For the text-containing cell, return its midpoint in (X, Y) coordinate format. 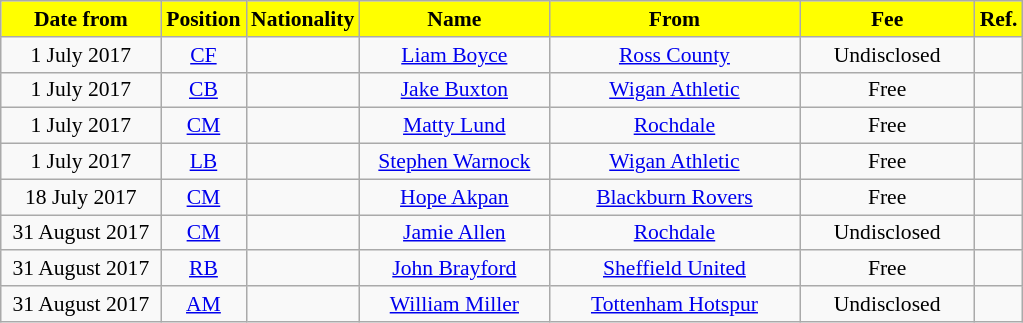
Jake Buxton (454, 90)
Nationality (302, 19)
Jamie Allen (454, 233)
Ref. (999, 19)
CF (204, 55)
William Miller (454, 304)
Tottenham Hotspur (674, 304)
Position (204, 19)
Matty Lund (454, 126)
Hope Akpan (454, 197)
Stephen Warnock (454, 162)
Liam Boyce (454, 55)
AM (204, 304)
RB (204, 269)
John Brayford (454, 269)
Ross County (674, 55)
Fee (888, 19)
Date from (81, 19)
LB (204, 162)
From (674, 19)
Sheffield United (674, 269)
CB (204, 90)
Blackburn Rovers (674, 197)
Name (454, 19)
18 July 2017 (81, 197)
